Return the [X, Y] coordinate for the center point of the cell that contains the specified text.  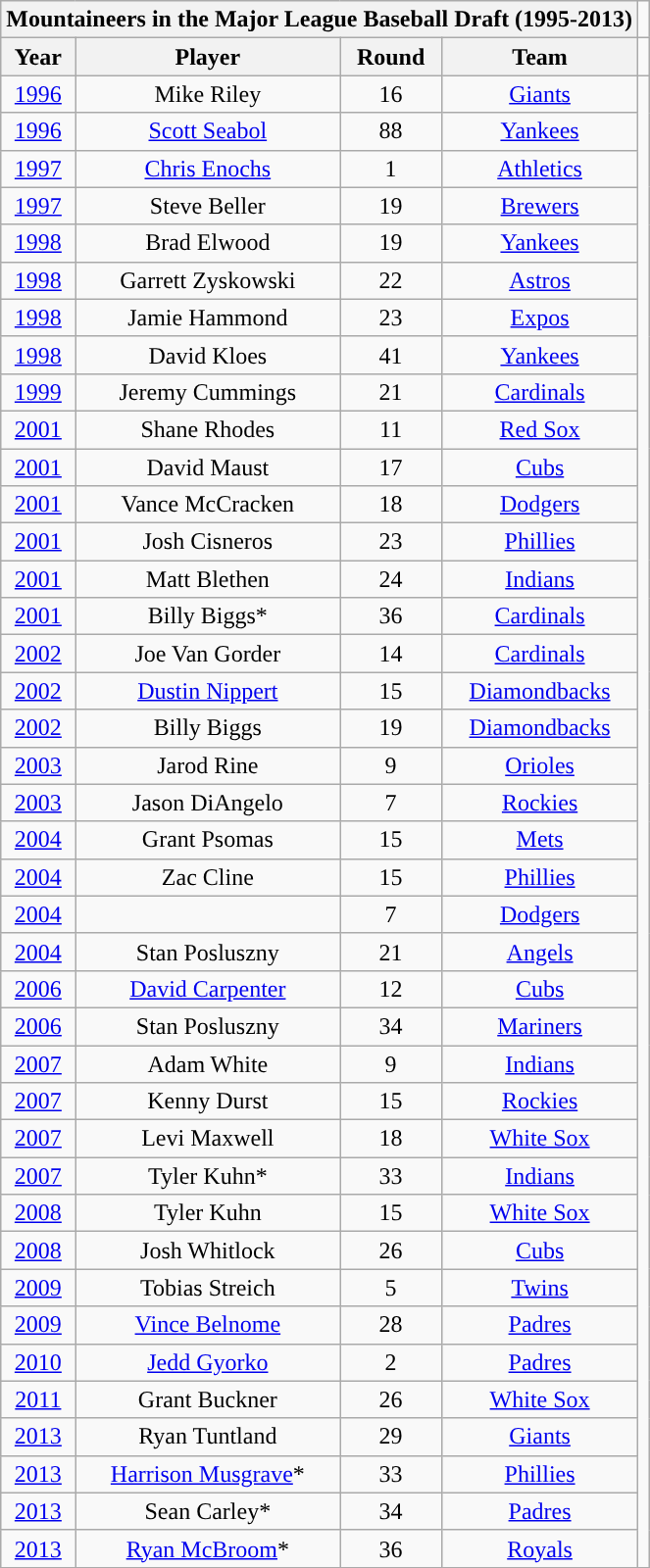
David Maust [208, 467]
Tyler Kuhn* [208, 1176]
Vance McCracken [208, 505]
Jamie Hammond [208, 318]
11 [391, 429]
Mountaineers in the Major League Baseball Draft (1995-2013) [320, 20]
Adam White [208, 1063]
Billy Biggs [208, 728]
14 [391, 654]
Team [540, 57]
Athletics [540, 169]
1 [391, 169]
Josh Whitlock [208, 1250]
2011 [38, 1399]
Player [208, 57]
Jedd Gyorko [208, 1362]
Round [391, 57]
Ryan Tuntland [208, 1437]
Matt Blethen [208, 579]
2010 [38, 1362]
Chris Enochs [208, 169]
Vince Belnome [208, 1325]
Scott Seabol [208, 131]
Orioles [540, 765]
17 [391, 467]
Grant Psomas [208, 840]
Angels [540, 952]
12 [391, 989]
22 [391, 280]
Kenny Durst [208, 1102]
Red Sox [540, 429]
24 [391, 579]
Mariners [540, 1026]
Billy Biggs* [208, 616]
41 [391, 355]
Sean Carley* [208, 1511]
Steve Beller [208, 206]
David Carpenter [208, 989]
88 [391, 131]
Mets [540, 840]
Dustin Nippert [208, 691]
Harrison Musgrave* [208, 1474]
Ryan McBroom* [208, 1548]
Garrett Zyskowski [208, 280]
5 [391, 1288]
Zac Cline [208, 877]
2 [391, 1362]
Twins [540, 1288]
Year [38, 57]
29 [391, 1437]
28 [391, 1325]
Expos [540, 318]
Astros [540, 280]
Jason DiAngelo [208, 803]
16 [391, 94]
Brewers [540, 206]
Jeremy Cummings [208, 392]
Tobias Streich [208, 1288]
David Kloes [208, 355]
Grant Buckner [208, 1399]
Levi Maxwell [208, 1139]
Mike Riley [208, 94]
Tyler Kuhn [208, 1213]
Brad Elwood [208, 243]
Jarod Rine [208, 765]
1999 [38, 392]
Joe Van Gorder [208, 654]
Josh Cisneros [208, 542]
Royals [540, 1548]
Shane Rhodes [208, 429]
